Detect which cell encompasses the target text, then output its [x, y] center coordinate. 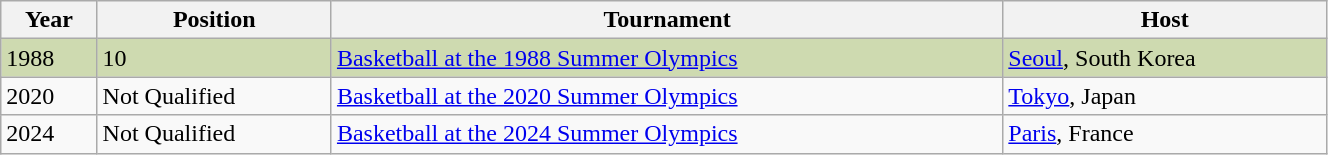
1988 [49, 58]
Tournament [666, 20]
Basketball at the 1988 Summer Olympics [666, 58]
2024 [49, 134]
Host [1165, 20]
Basketball at the 2020 Summer Olympics [666, 96]
Tokyo, Japan [1165, 96]
Position [214, 20]
10 [214, 58]
Basketball at the 2024 Summer Olympics [666, 134]
Seoul, South Korea [1165, 58]
Paris, France [1165, 134]
2020 [49, 96]
Year [49, 20]
